Locate the cell with the specified text and output its [x, y] center coordinate. 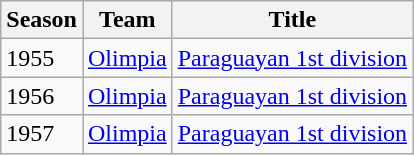
1957 [42, 134]
1956 [42, 96]
Title [292, 20]
Team [127, 20]
Season [42, 20]
1955 [42, 58]
